Identify which cell holds the provided text, then report its (X, Y) central coordinate. 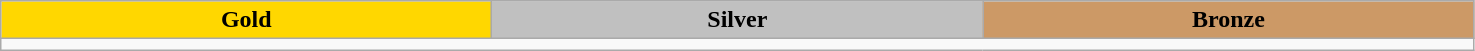
Bronze (1228, 20)
Gold (246, 20)
Silver (738, 20)
